Locate the cell with the specified text and output its (X, Y) center coordinate. 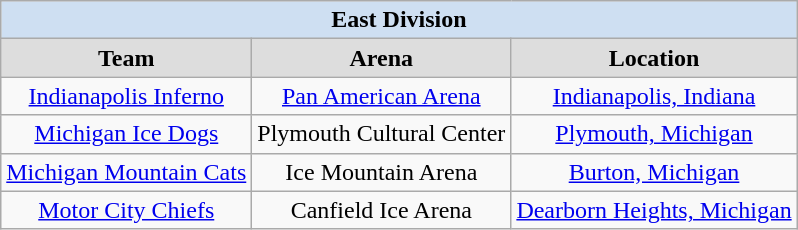
Team (126, 58)
Michigan Ice Dogs (126, 134)
Ice Mountain Arena (382, 172)
Plymouth, Michigan (654, 134)
Pan American Arena (382, 96)
East Division (399, 20)
Michigan Mountain Cats (126, 172)
Dearborn Heights, Michigan (654, 210)
Plymouth Cultural Center (382, 134)
Indianapolis, Indiana (654, 96)
Burton, Michigan (654, 172)
Motor City Chiefs (126, 210)
Indianapolis Inferno (126, 96)
Arena (382, 58)
Canfield Ice Arena (382, 210)
Location (654, 58)
